Find where the given text appears and provide that cell's center as (x, y) coordinate. 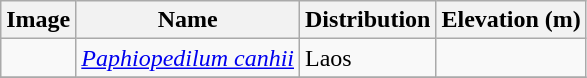
Laos (368, 58)
Name (188, 20)
Image (38, 20)
Elevation (m) (511, 20)
Paphiopedilum canhii (188, 58)
Distribution (368, 20)
